Pinpoint the cell where the given text exists, returning its (x, y) midpoint coordinate. 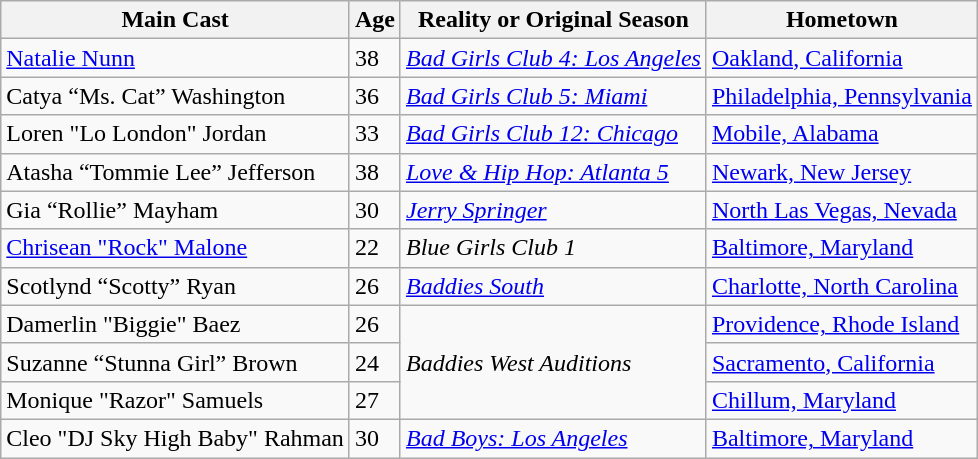
Reality or Original Season (553, 20)
Gia “Rollie” Mayham (176, 210)
Baddies West Auditions (553, 362)
Age (374, 20)
Philadelphia, Pennsylvania (842, 96)
Chrisean "Rock" Malone (176, 248)
22 (374, 248)
Main Cast (176, 20)
Loren "Lo London" Jordan (176, 134)
Baddies South (553, 286)
27 (374, 400)
Chillum, Maryland (842, 400)
36 (374, 96)
Bad Boys: Los Angeles (553, 438)
Jerry Springer (553, 210)
Bad Girls Club 4: Los Angeles (553, 58)
Natalie Nunn (176, 58)
33 (374, 134)
Scotlynd “Scotty” Ryan (176, 286)
Sacramento, California (842, 362)
Catya “Ms. Cat” Washington (176, 96)
Oakland, California (842, 58)
Providence, Rhode Island (842, 324)
Bad Girls Club 12: Chicago (553, 134)
North Las Vegas, Nevada (842, 210)
Blue Girls Club 1 (553, 248)
Charlotte, North Carolina (842, 286)
Damerlin "Biggie" Baez (176, 324)
Hometown (842, 20)
Mobile, Alabama (842, 134)
24 (374, 362)
Newark, New Jersey (842, 172)
Monique "Razor" Samuels (176, 400)
Cleo "DJ Sky High Baby" Rahman (176, 438)
Bad Girls Club 5: Miami (553, 96)
Love & Hip Hop: Atlanta 5 (553, 172)
Suzanne “Stunna Girl” Brown (176, 362)
Atasha “Tommie Lee” Jefferson (176, 172)
